Capture the cell that displays the provided text and extract its (X, Y) central coordinate. 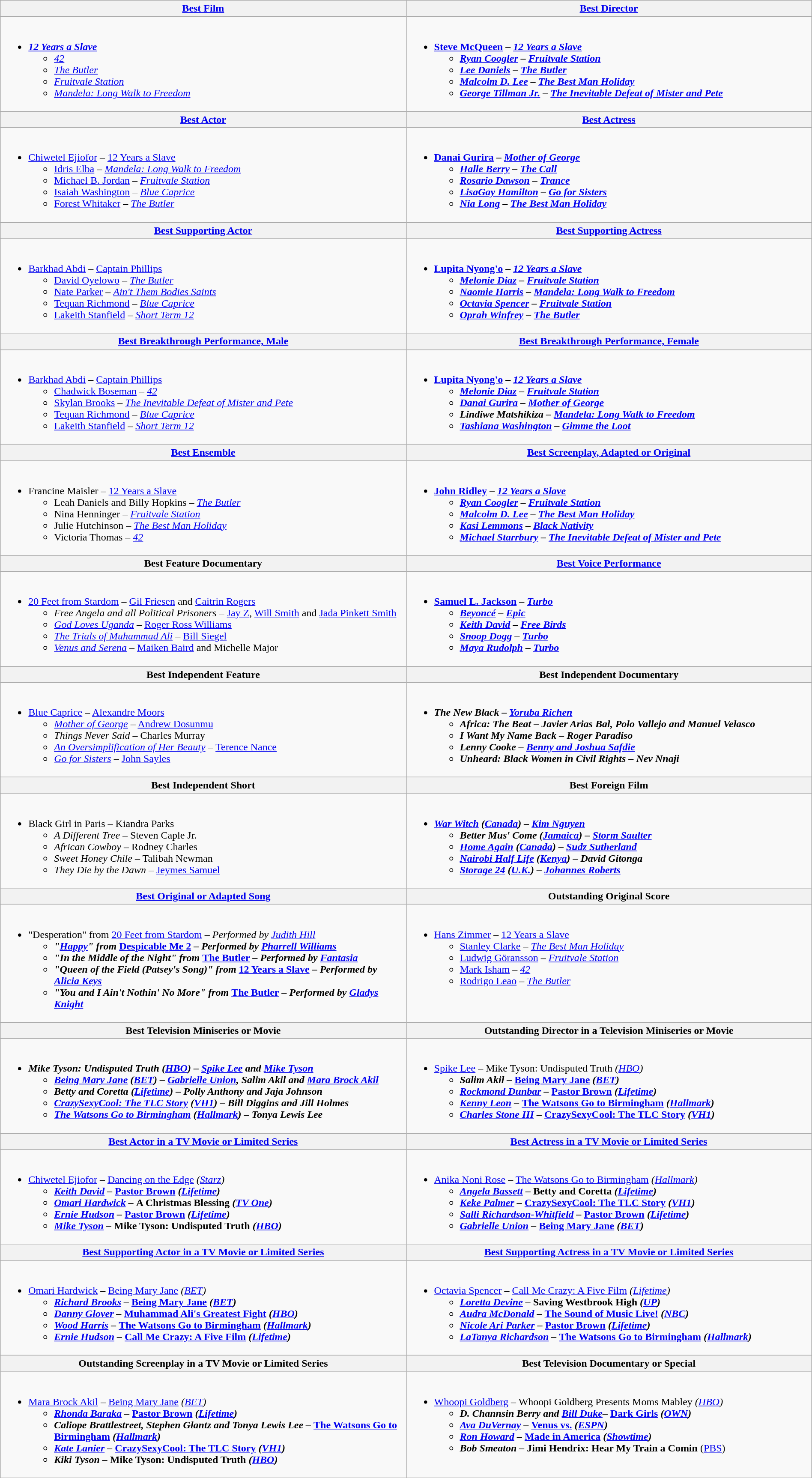
Samuel L. Jackson – TurboBeyoncé – EpicKeith David – Free BirdsSnoop Dogg – TurboMaya Rudolph – Turbo (609, 618)
Best Breakthrough Performance, Male (203, 341)
Best Voice Performance (609, 563)
Best Actor (203, 119)
Best Television Documentary or Special (609, 1363)
Best Original or Adapted Song (203, 896)
Best Independent Short (203, 785)
Outstanding Screenplay in a TV Movie or Limited Series (203, 1363)
Outstanding Original Score (609, 896)
Best Screenplay, Adapted or Original (609, 452)
Best Film (203, 9)
Outstanding Director in a Television Miniseries or Movie (609, 1030)
Danai Gurira – Mother of GeorgeHalle Berry – The CallRosario Dawson – TranceLisaGay Hamilton – Go for SistersNia Long – The Best Man Holiday (609, 175)
Best Breakthrough Performance, Female (609, 341)
Best Actress in a TV Movie or Limited Series (609, 1141)
Best Actress (609, 119)
Best Supporting Actress (609, 230)
Best Actor in a TV Movie or Limited Series (203, 1141)
Best Independent Feature (203, 675)
Best Supporting Actress in a TV Movie or Limited Series (609, 1252)
Best Supporting Actor (203, 230)
Best Independent Documentary (609, 675)
Best Foreign Film (609, 785)
12 Years a Slave42The ButlerFruitvale StationMandela: Long Walk to Freedom (203, 64)
Best Ensemble (203, 452)
Best Supporting Actor in a TV Movie or Limited Series (203, 1252)
Hans Zimmer – 12 Years a SlaveStanley Clarke – The Best Man HolidayLudwig Göransson – Fruitvale StationMark Isham – 42Rodrigo Leao – The Butler (609, 964)
Best Director (609, 9)
Best Television Miniseries or Movie (203, 1030)
Best Feature Documentary (203, 563)
